Output the [X, Y] coordinate of the center of the cell containing the given text.  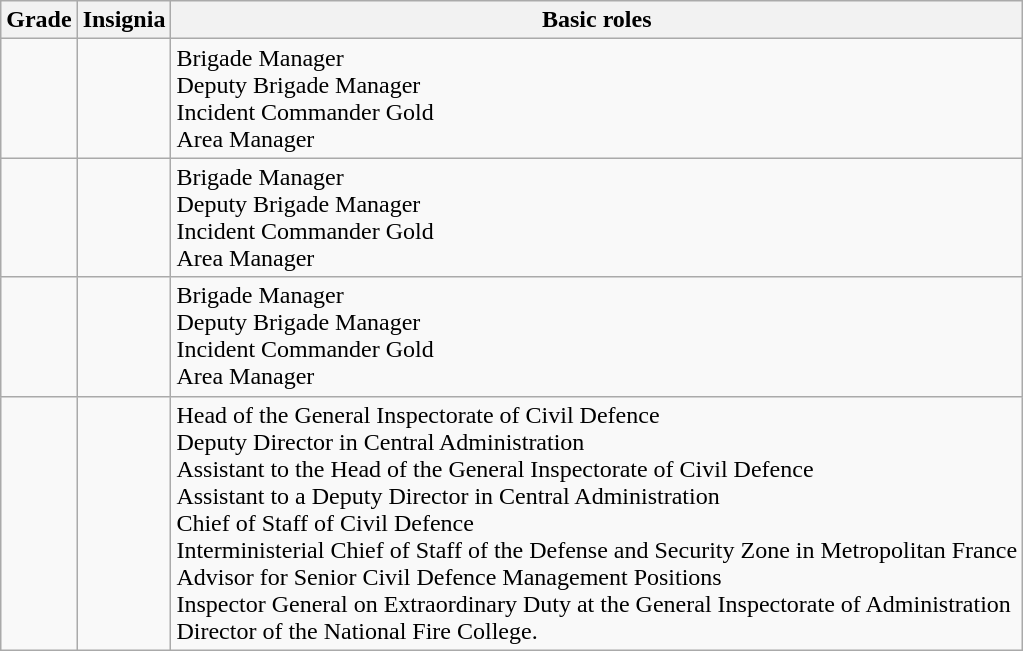
Basic roles [597, 20]
Grade [39, 20]
Insignia [124, 20]
